Provide the [x, y] coordinate of the cell's center where the given text is located.  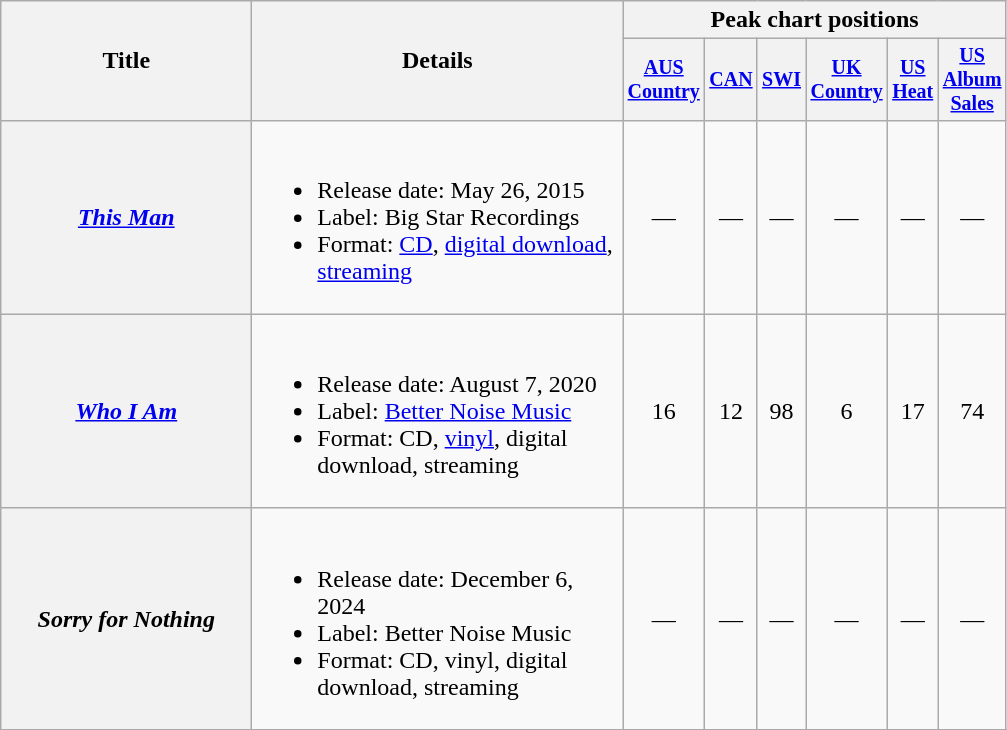
Title [126, 61]
Release date: August 7, 2020Label: Better Noise MusicFormat: CD, vinyl, digital download, streaming [438, 411]
UKCountry [847, 80]
USAlbumSales [972, 80]
AUSCountry [664, 80]
This Man [126, 217]
Release date: May 26, 2015Label: Big Star RecordingsFormat: CD, digital download, streaming [438, 217]
98 [781, 411]
74 [972, 411]
CAN [732, 80]
Peak chart positions [814, 20]
Details [438, 61]
USHeat [912, 80]
12 [732, 411]
SWI [781, 80]
Sorry for Nothing [126, 618]
Who I Am [126, 411]
17 [912, 411]
16 [664, 411]
6 [847, 411]
Release date: December 6, 2024Label: Better Noise MusicFormat: CD, vinyl, digital download, streaming [438, 618]
